Return (X, Y) of the center of cell containing provided text 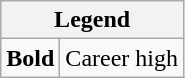
Bold (30, 58)
Career high (122, 58)
Legend (92, 20)
